Scan for the cell matching the given text and deliver its (X, Y) coordinate at center. 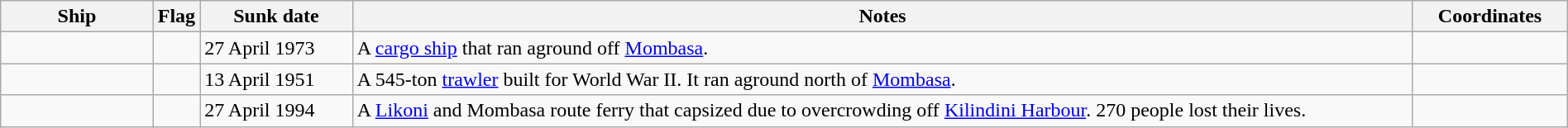
13 April 1951 (276, 79)
Notes (882, 17)
A Likoni and Mombasa route ferry that capsized due to overcrowding off Kilindini Harbour. 270 people lost their lives. (882, 111)
Coordinates (1490, 17)
27 April 1973 (276, 48)
Sunk date (276, 17)
A cargo ship that ran aground off Mombasa. (882, 48)
27 April 1994 (276, 111)
Ship (77, 17)
A 545-ton trawler built for World War II. It ran aground north of Mombasa. (882, 79)
Flag (176, 17)
